Return the (X, Y) coordinate for the center point of the cell that contains the specified text.  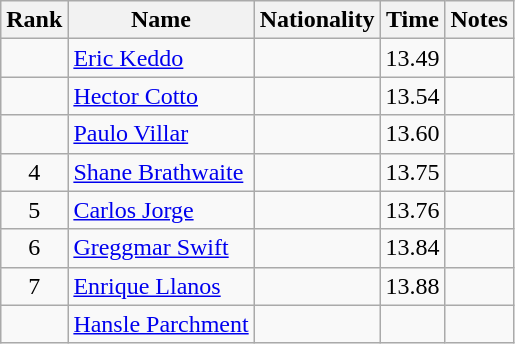
Eric Keddo (161, 58)
Enrique Llanos (161, 286)
7 (34, 286)
Notes (479, 20)
Rank (34, 20)
Time (412, 20)
Hector Cotto (161, 96)
13.75 (412, 172)
Hansle Parchment (161, 324)
13.60 (412, 134)
Greggmar Swift (161, 248)
Carlos Jorge (161, 210)
13.76 (412, 210)
Name (161, 20)
Nationality (317, 20)
13.54 (412, 96)
5 (34, 210)
Shane Brathwaite (161, 172)
13.88 (412, 286)
6 (34, 248)
13.49 (412, 58)
13.84 (412, 248)
Paulo Villar (161, 134)
4 (34, 172)
